Scan for the cell matching the given text and deliver its (x, y) coordinate at center. 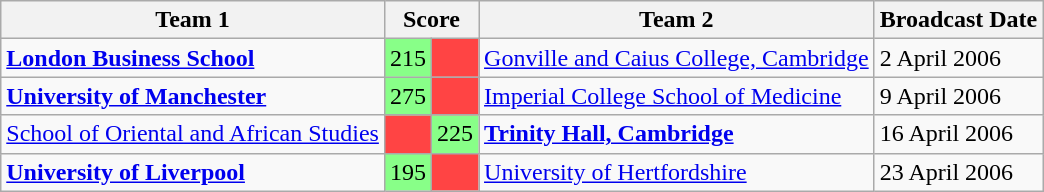
23 April 2006 (958, 172)
2 April 2006 (958, 58)
275 (408, 96)
School of Oriental and African Studies (193, 134)
195 (408, 172)
University of Hertfordshire (677, 172)
9 April 2006 (958, 96)
Team 1 (193, 20)
Imperial College School of Medicine (677, 96)
Broadcast Date (958, 20)
225 (454, 134)
University of Manchester (193, 96)
215 (408, 58)
Team 2 (677, 20)
Trinity Hall, Cambridge (677, 134)
16 April 2006 (958, 134)
London Business School (193, 58)
Score (431, 20)
University of Liverpool (193, 172)
Gonville and Caius College, Cambridge (677, 58)
